From the cell containing the given text, extract its center point as (x, y) coordinate. 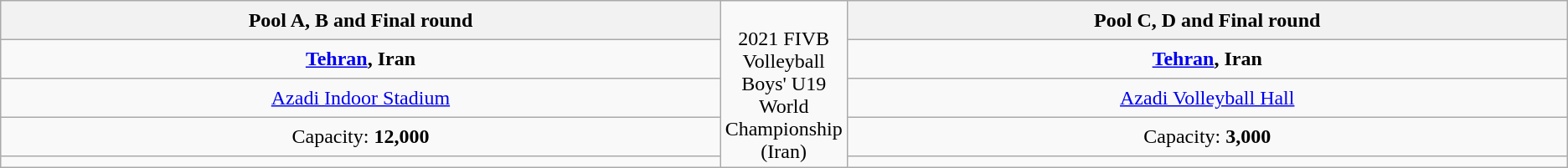
Azadi Volleyball Hall (1207, 99)
Pool A, B and Final round (360, 20)
Capacity: 3,000 (1207, 137)
Capacity: 12,000 (360, 137)
2021 FIVB Volleyball Boys' U19 World Championship (Iran) (784, 84)
Azadi Indoor Stadium (360, 99)
Pool C, D and Final round (1207, 20)
